Pinpoint the cell where the given text exists, returning its (x, y) midpoint coordinate. 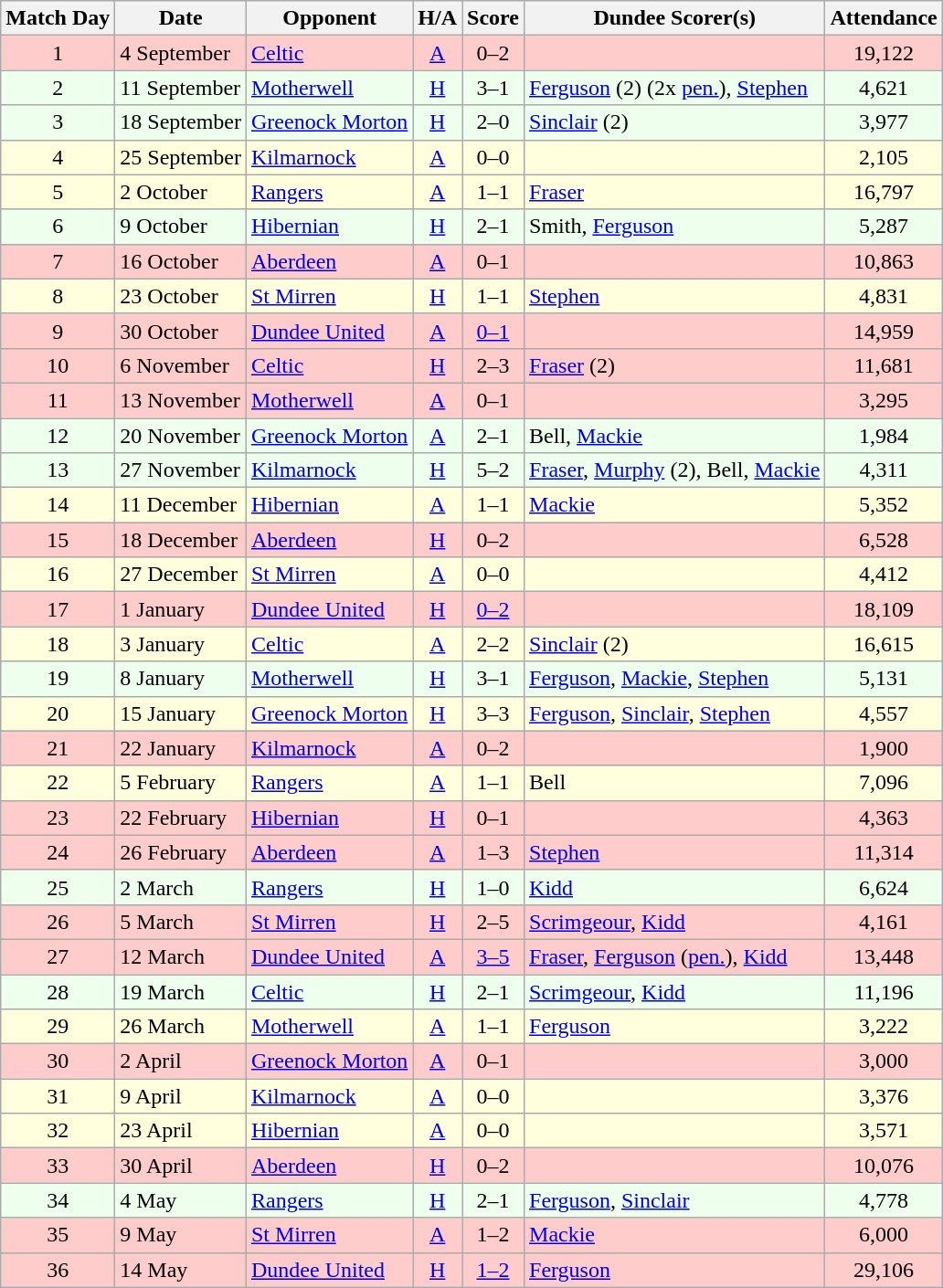
3 January (181, 644)
19 March (181, 991)
13 November (181, 400)
Opponent (329, 18)
22 (58, 783)
2 March (181, 887)
5 March (181, 922)
9 May (181, 1235)
30 October (181, 331)
18 September (181, 122)
32 (58, 1131)
2–2 (493, 644)
20 November (181, 436)
3,295 (884, 400)
7 (58, 261)
1,900 (884, 748)
3–5 (493, 956)
25 (58, 887)
4 May (181, 1200)
4,778 (884, 1200)
10 (58, 365)
Attendance (884, 18)
4,412 (884, 575)
Fraser, Murphy (2), Bell, Mackie (674, 470)
2,105 (884, 157)
3,000 (884, 1061)
27 November (181, 470)
4,161 (884, 922)
Fraser, Ferguson (pen.), Kidd (674, 956)
10,863 (884, 261)
Ferguson, Sinclair (674, 1200)
10,076 (884, 1166)
7,096 (884, 783)
Smith, Ferguson (674, 227)
24 (58, 852)
25 September (181, 157)
Ferguson, Sinclair, Stephen (674, 713)
5 February (181, 783)
Date (181, 18)
6 (58, 227)
4,557 (884, 713)
2 October (181, 192)
4,311 (884, 470)
20 (58, 713)
14 (58, 505)
11,681 (884, 365)
15 January (181, 713)
11,314 (884, 852)
23 (58, 818)
6,624 (884, 887)
8 (58, 296)
19,122 (884, 53)
H/A (438, 18)
4,363 (884, 818)
19 (58, 679)
3,571 (884, 1131)
1 January (181, 609)
Dundee Scorer(s) (674, 18)
26 February (181, 852)
6,000 (884, 1235)
14,959 (884, 331)
21 (58, 748)
8 January (181, 679)
5,287 (884, 227)
31 (58, 1096)
Ferguson, Mackie, Stephen (674, 679)
9 (58, 331)
3–3 (493, 713)
14 May (181, 1270)
12 (58, 436)
Kidd (674, 887)
Ferguson (2) (2x pen.), Stephen (674, 88)
13 (58, 470)
9 April (181, 1096)
1,984 (884, 436)
18 (58, 644)
23 April (181, 1131)
2–3 (493, 365)
2–0 (493, 122)
34 (58, 1200)
2 April (181, 1061)
5,352 (884, 505)
29,106 (884, 1270)
18,109 (884, 609)
4,621 (884, 88)
Match Day (58, 18)
22 February (181, 818)
Fraser (674, 192)
27 (58, 956)
15 (58, 540)
Bell, Mackie (674, 436)
26 March (181, 1027)
4 (58, 157)
23 October (181, 296)
17 (58, 609)
5 (58, 192)
Bell (674, 783)
3,376 (884, 1096)
11,196 (884, 991)
28 (58, 991)
29 (58, 1027)
30 (58, 1061)
Fraser (2) (674, 365)
18 December (181, 540)
6,528 (884, 540)
11 December (181, 505)
1–0 (493, 887)
16 (58, 575)
9 October (181, 227)
3 (58, 122)
2–5 (493, 922)
13,448 (884, 956)
5–2 (493, 470)
36 (58, 1270)
11 (58, 400)
35 (58, 1235)
30 April (181, 1166)
2 (58, 88)
4,831 (884, 296)
11 September (181, 88)
27 December (181, 575)
Score (493, 18)
1–3 (493, 852)
16,797 (884, 192)
12 March (181, 956)
4 September (181, 53)
1 (58, 53)
26 (58, 922)
3,222 (884, 1027)
16 October (181, 261)
33 (58, 1166)
5,131 (884, 679)
3,977 (884, 122)
6 November (181, 365)
16,615 (884, 644)
22 January (181, 748)
